For the text-containing cell, return its midpoint in (x, y) coordinate format. 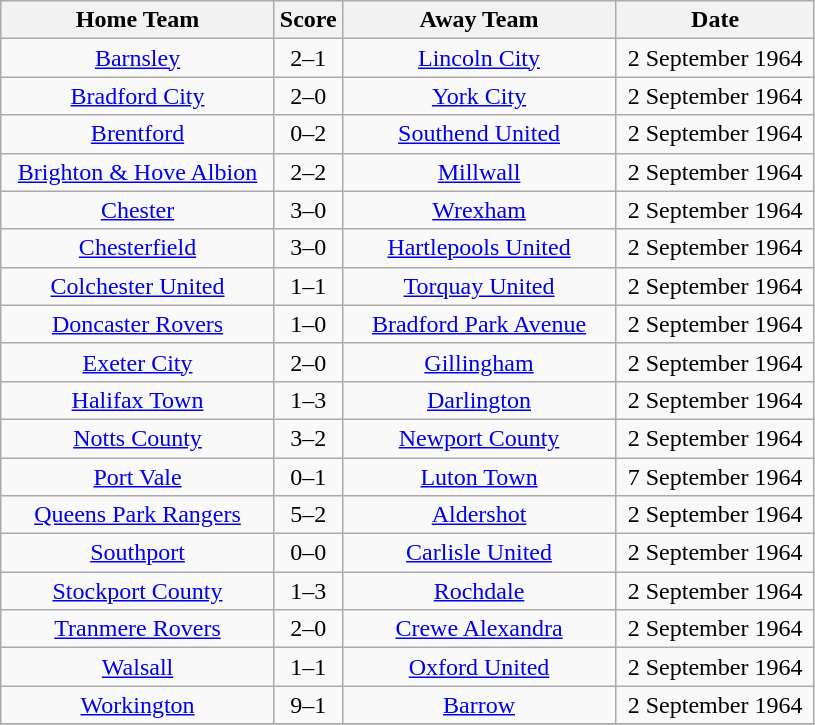
Darlington (479, 400)
Wrexham (479, 210)
1–0 (308, 324)
Crewe Alexandra (479, 629)
0–0 (308, 553)
2–2 (308, 172)
Southport (138, 553)
Doncaster Rovers (138, 324)
2–1 (308, 58)
Aldershot (479, 515)
York City (479, 96)
Luton Town (479, 477)
Torquay United (479, 286)
5–2 (308, 515)
Newport County (479, 438)
Port Vale (138, 477)
Stockport County (138, 591)
Hartlepools United (479, 248)
Gillingham (479, 362)
7 September 1964 (716, 477)
Southend United (479, 134)
Carlisle United (479, 553)
Score (308, 20)
Date (716, 20)
Bradford City (138, 96)
Colchester United (138, 286)
Halifax Town (138, 400)
Tranmere Rovers (138, 629)
Oxford United (479, 667)
Queens Park Rangers (138, 515)
Brighton & Hove Albion (138, 172)
Notts County (138, 438)
Bradford Park Avenue (479, 324)
Brentford (138, 134)
0–2 (308, 134)
Exeter City (138, 362)
Lincoln City (479, 58)
Home Team (138, 20)
9–1 (308, 705)
Chesterfield (138, 248)
Away Team (479, 20)
3–2 (308, 438)
Chester (138, 210)
Millwall (479, 172)
0–1 (308, 477)
Barnsley (138, 58)
Workington (138, 705)
Rochdale (479, 591)
Walsall (138, 667)
Barrow (479, 705)
